Pinpoint the cell where the given text exists, returning its [X, Y] midpoint coordinate. 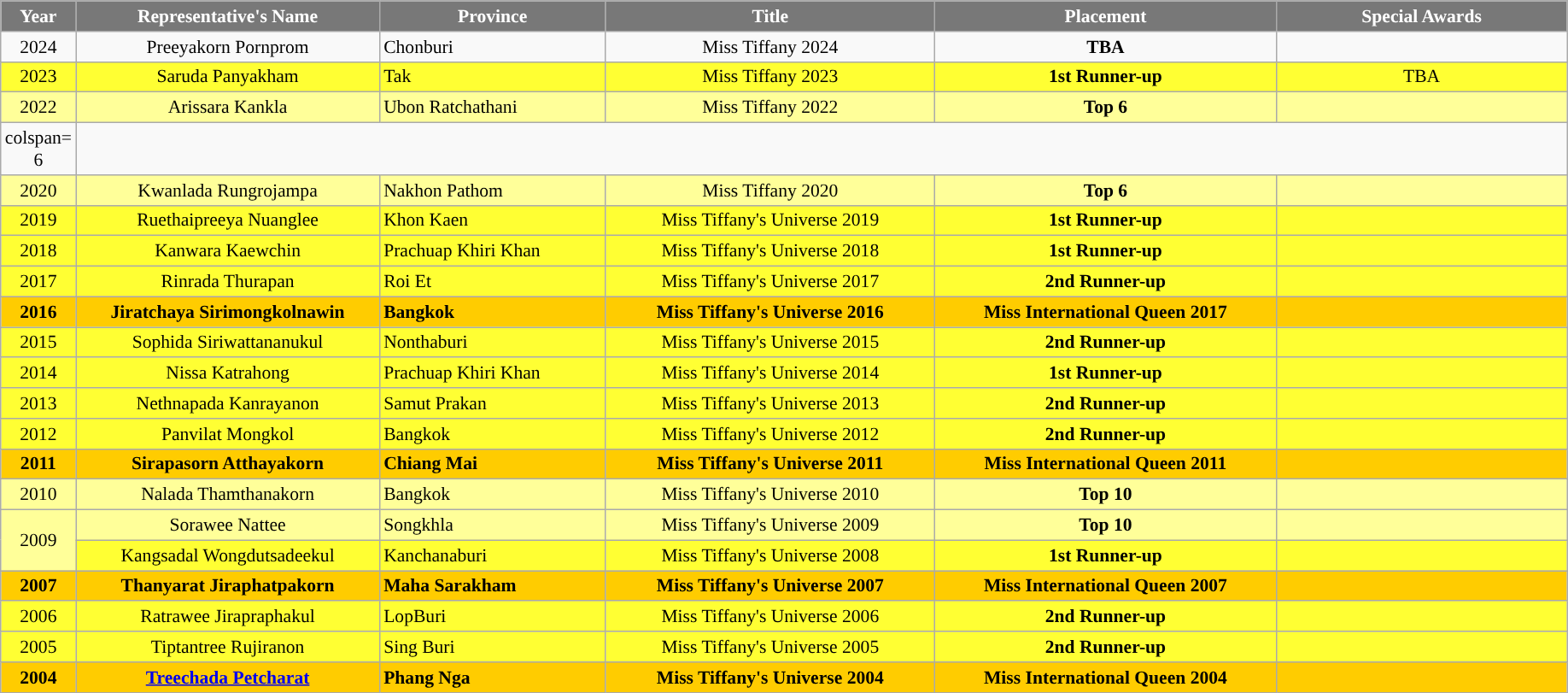
Special Awards [1421, 16]
Miss Tiffany's Universe 2017 [770, 282]
Miss Tiffany's Universe 2012 [770, 434]
Jiratchaya Sirimongkolnawin [227, 312]
Chonburi [492, 47]
Chiang Mai [492, 464]
2006 [38, 617]
Nalada Thamthanakorn [227, 495]
Miss Tiffany's Universe 2011 [770, 464]
Representative's Name [227, 16]
2023 [38, 77]
Panvilat Mongkol [227, 434]
2024 [38, 47]
Miss Tiffany's Universe 2015 [770, 343]
Placement [1105, 16]
Samut Prakan [492, 403]
Saruda Panyakham [227, 77]
Miss Tiffany's Universe 2014 [770, 373]
2011 [38, 464]
Sirapasorn Atthayakorn [227, 464]
Miss Tiffany 2024 [770, 47]
Miss Tiffany 2020 [770, 191]
Nissa Katrahong [227, 373]
Songkhla [492, 526]
Miss Tiffany 2022 [770, 108]
Miss Tiffany's Universe 2010 [770, 495]
Maha Sarakham [492, 586]
Nethnapada Kanrayanon [227, 403]
Miss Tiffany's Universe 2016 [770, 312]
Tak [492, 77]
2020 [38, 191]
2010 [38, 495]
Ubon Ratchathani [492, 108]
Ruethaipreeya Nuanglee [227, 220]
Treechada Petcharat [227, 678]
Miss Tiffany's Universe 2018 [770, 251]
2005 [38, 647]
Kangsadal Wongdutsadeekul [227, 555]
Kanchanaburi [492, 555]
Title [770, 16]
Miss Tiffany's Universe 2013 [770, 403]
Ratrawee Jirapraphakul [227, 617]
2022 [38, 108]
Rinrada Thurapan [227, 282]
Nonthaburi [492, 343]
Province [492, 16]
Sophida Siriwattananukul [227, 343]
Arissara Kankla [227, 108]
Kwanlada Rungrojampa [227, 191]
Sorawee Nattee [227, 526]
2007 [38, 586]
Phang Nga [492, 678]
Preeyakorn Pornprom [227, 47]
2017 [38, 282]
colspan= 6 [38, 149]
2015 [38, 343]
Miss Tiffany's Universe 2006 [770, 617]
Miss Tiffany 2023 [770, 77]
2009 [38, 540]
Miss Tiffany's Universe 2007 [770, 586]
2013 [38, 403]
Sing Buri [492, 647]
2012 [38, 434]
Kanwara Kaewchin [227, 251]
Roi Et [492, 282]
2019 [38, 220]
Year [38, 16]
Miss International Queen 2007 [1105, 586]
LopBuri [492, 617]
Miss Tiffany's Universe 2019 [770, 220]
Thanyarat Jiraphatpakorn [227, 586]
Miss International Queen 2017 [1105, 312]
Miss Tiffany's Universe 2004 [770, 678]
Nakhon Pathom [492, 191]
2018 [38, 251]
Khon Kaen [492, 220]
Tiptantree Rujiranon [227, 647]
2016 [38, 312]
Miss Tiffany's Universe 2008 [770, 555]
2004 [38, 678]
Miss International Queen 2011 [1105, 464]
Miss International Queen 2004 [1105, 678]
Miss Tiffany's Universe 2005 [770, 647]
2014 [38, 373]
Miss Tiffany's Universe 2009 [770, 526]
